Detect which cell encompasses the target text, then output its [X, Y] center coordinate. 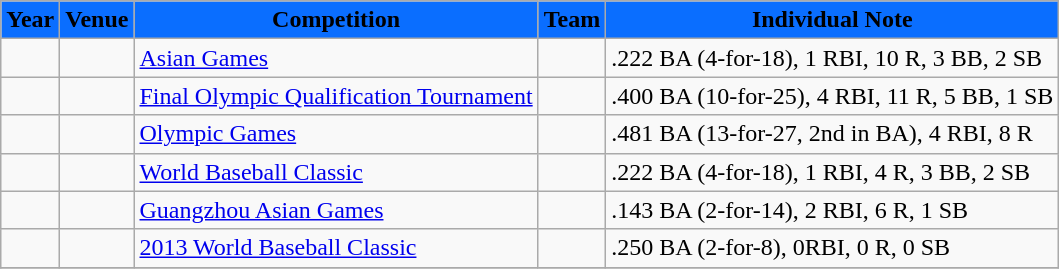
Team [572, 20]
Year [30, 20]
Competition [336, 20]
2013 World Baseball Classic [336, 248]
.222 BA (4-for-18), 1 RBI, 4 R, 3 BB, 2 SB [832, 172]
.143 BA (2-for-14), 2 RBI, 6 R, 1 SB [832, 210]
Guangzhou Asian Games [336, 210]
.222 BA (4-for-18), 1 RBI, 10 R, 3 BB, 2 SB [832, 58]
.481 BA (13-for-27, 2nd in BA), 4 RBI, 8 R [832, 134]
Venue [97, 20]
Olympic Games [336, 134]
Asian Games [336, 58]
.400 BA (10-for-25), 4 RBI, 11 R, 5 BB, 1 SB [832, 96]
World Baseball Classic [336, 172]
Final Olympic Qualification Tournament [336, 96]
.250 BA (2-for-8), 0RBI, 0 R, 0 SB [832, 248]
Individual Note [832, 20]
